Provide the [X, Y] coordinate of the cell's center where the given text is located.  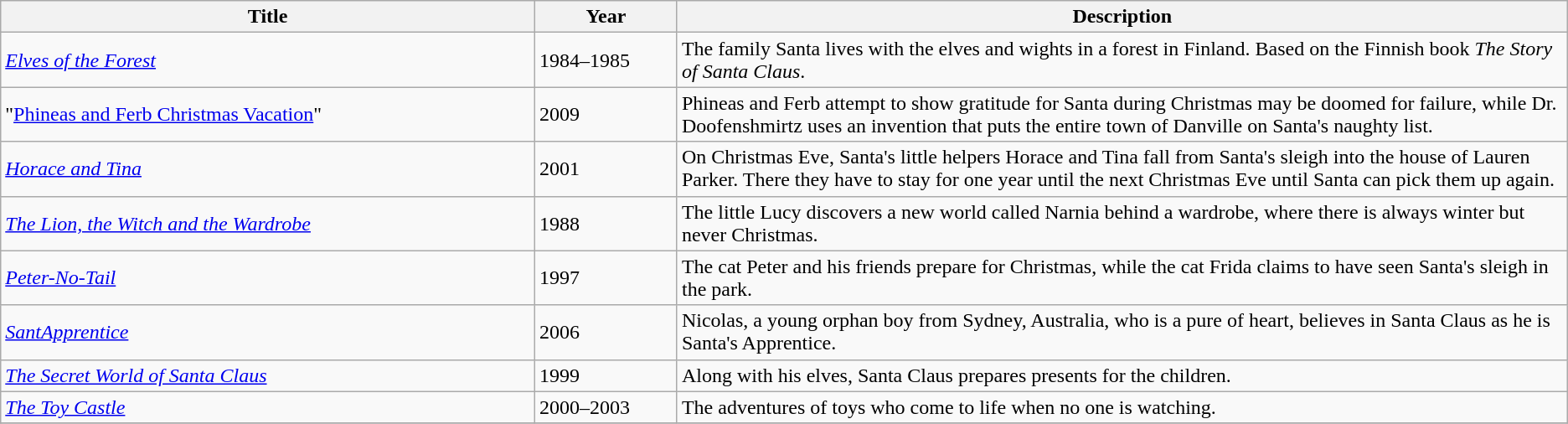
Year [606, 17]
2006 [606, 332]
2009 [606, 114]
2001 [606, 169]
The Secret World of Santa Claus [268, 375]
The family Santa lives with the elves and wights in a forest in Finland. Based on the Finnish book The Story of Santa Claus. [1122, 60]
The adventures of toys who come to life when no one is watching. [1122, 407]
Nicolas, a young orphan boy from Sydney, Australia, who is a pure of heart, believes in Santa Claus as he is Santa's Apprentice. [1122, 332]
The Toy Castle [268, 407]
1988 [606, 223]
Title [268, 17]
The cat Peter and his friends prepare for Christmas, while the cat Frida claims to have seen Santa's sleigh in the park. [1122, 278]
SantApprentice [268, 332]
1984–1985 [606, 60]
The Lion, the Witch and the Wardrobe [268, 223]
Elves of the Forest [268, 60]
Peter-No-Tail [268, 278]
Horace and Tina [268, 169]
1999 [606, 375]
Along with his elves, Santa Claus prepares presents for the children. [1122, 375]
"Phineas and Ferb Christmas Vacation" [268, 114]
The little Lucy discovers a new world called Narnia behind a wardrobe, where there is always winter but never Christmas. [1122, 223]
1997 [606, 278]
2000–2003 [606, 407]
Description [1122, 17]
